From the cell containing the given text, extract its center point as (x, y) coordinate. 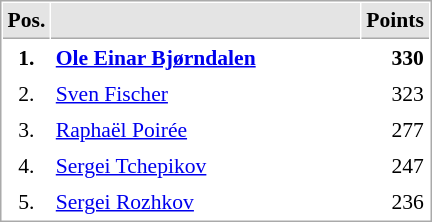
5. (26, 201)
Ole Einar Bjørndalen (206, 57)
236 (396, 201)
3. (26, 129)
Points (396, 21)
Raphaël Poirée (206, 129)
323 (396, 93)
247 (396, 165)
Sergei Tchepikov (206, 165)
330 (396, 57)
2. (26, 93)
1. (26, 57)
Sven Fischer (206, 93)
Pos. (26, 21)
277 (396, 129)
4. (26, 165)
Sergei Rozhkov (206, 201)
